Identify which cell holds the provided text, then report its [X, Y] central coordinate. 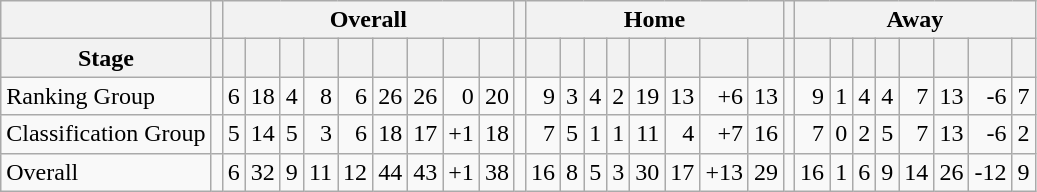
30 [648, 172]
44 [390, 172]
38 [496, 172]
19 [648, 96]
Classification Group [106, 134]
Stage [106, 58]
Home [654, 20]
+6 [724, 96]
12 [356, 172]
+13 [724, 172]
Ranking Group [106, 96]
29 [766, 172]
20 [496, 96]
32 [262, 172]
Away [915, 20]
43 [426, 172]
-12 [990, 172]
+7 [724, 134]
